Identify which cell holds the provided text, then report its (X, Y) central coordinate. 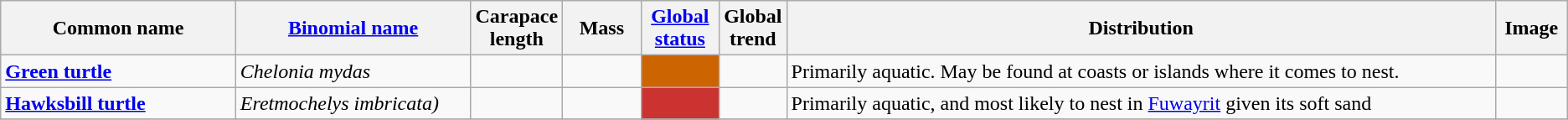
Primarily aquatic, and most likely to nest in Fuwayrit given its soft sand (1141, 103)
Image (1531, 29)
Carapace length (517, 29)
Distribution (1141, 29)
Global status (680, 29)
Chelonia mydas (353, 71)
Hawksbill turtle (119, 103)
Primarily aquatic. May be found at coasts or islands where it comes to nest. (1141, 71)
Common name (119, 29)
Green turtle (119, 71)
Eretmochelys imbricata) (353, 103)
Binomial name (353, 29)
Global trend (753, 29)
Mass (602, 29)
